Capture the cell that displays the provided text and extract its (x, y) central coordinate. 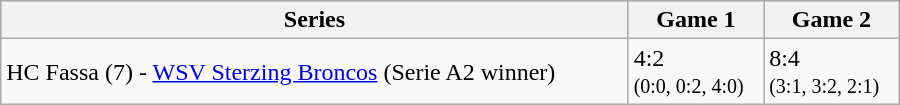
8:4(3:1, 3:2, 2:1) (832, 72)
Game 2 (832, 20)
Game 1 (696, 20)
HC Fassa (7) - WSV Sterzing Broncos (Serie A2 winner) (314, 72)
4:2(0:0, 0:2, 4:0) (696, 72)
Series (314, 20)
